Scan for the cell matching the given text and deliver its (X, Y) coordinate at center. 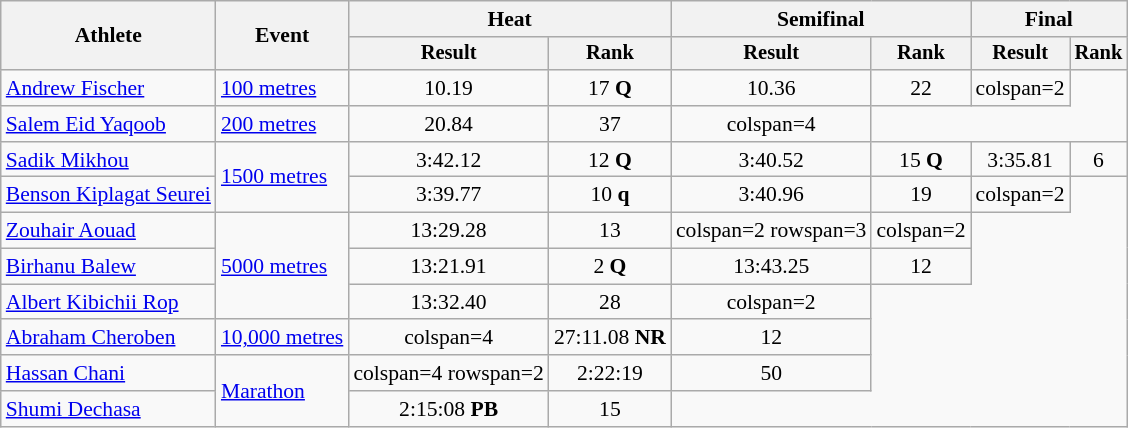
Semifinal (821, 19)
Birhanu Balew (108, 267)
50 (772, 373)
10 q (610, 195)
10.19 (448, 88)
Event (282, 36)
27:11.08 NR (610, 338)
20.84 (448, 124)
1500 metres (282, 178)
15 (610, 409)
6 (1099, 160)
37 (610, 124)
13 (610, 231)
Abraham Cheroben (108, 338)
13:21.91 (448, 267)
3:40.96 (772, 195)
Heat (510, 19)
3:35.81 (1020, 160)
Andrew Fischer (108, 88)
100 metres (282, 88)
2 Q (610, 267)
Sadik Mikhou (108, 160)
Shumi Dechasa (108, 409)
17 Q (610, 88)
13:43.25 (772, 267)
3:40.52 (772, 160)
15 Q (920, 160)
Hassan Chani (108, 373)
Albert Kibichii Rop (108, 302)
5000 metres (282, 266)
13:32.40 (448, 302)
10,000 metres (282, 338)
Benson Kiplagat Seurei (108, 195)
Zouhair Aouad (108, 231)
19 (920, 195)
3:42.12 (448, 160)
10.36 (772, 88)
Marathon (282, 390)
28 (610, 302)
Salem Eid Yaqoob (108, 124)
2:22:19 (610, 373)
3:39.77 (448, 195)
colspan=4 rowspan=2 (448, 373)
colspan=2 rowspan=3 (772, 231)
Athlete (108, 36)
12 Q (610, 160)
22 (920, 88)
2:15:08 PB (448, 409)
Final (1050, 19)
13:29.28 (448, 231)
200 metres (282, 124)
